Search for the cell housing the specified text and yield its (X, Y) center coordinate. 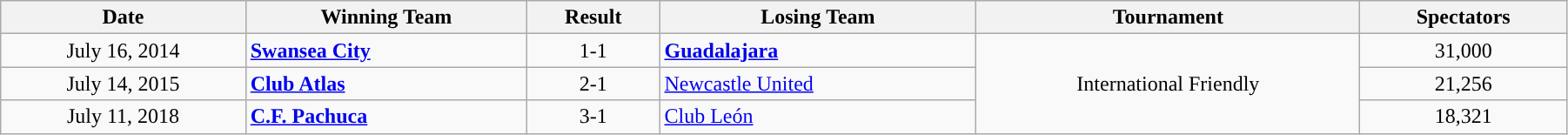
21,256 (1464, 84)
Guadalajara (818, 51)
31,000 (1464, 51)
July 11, 2018 (124, 117)
Tournament (1168, 17)
18,321 (1464, 117)
Losing Team (818, 17)
July 14, 2015 (124, 84)
International Friendly (1168, 84)
Newcastle United (818, 84)
Winning Team (386, 17)
Club León (818, 117)
3-1 (593, 117)
July 16, 2014 (124, 51)
2-1 (593, 84)
Result (593, 17)
Club Atlas (386, 84)
1-1 (593, 51)
Date (124, 17)
Swansea City (386, 51)
C.F. Pachuca (386, 117)
Spectators (1464, 17)
